Search for the cell housing the specified text and yield its [x, y] center coordinate. 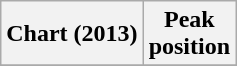
Chart (2013) [72, 34]
Peak position [189, 34]
